Find where the given text appears and provide that cell's center as (x, y) coordinate. 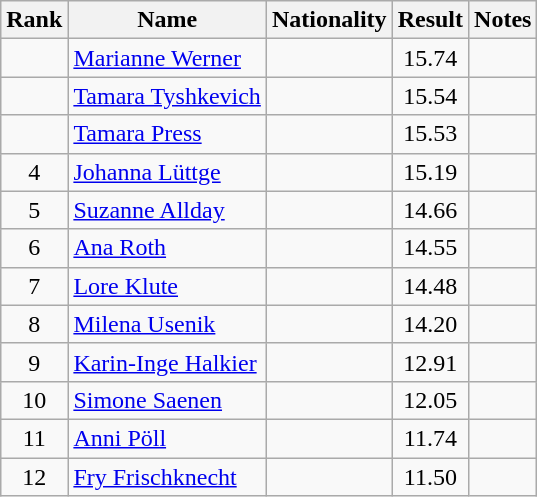
Johanna Lüttge (168, 172)
Simone Saenen (168, 400)
Ana Roth (168, 248)
Nationality (329, 20)
Milena Usenik (168, 324)
Name (168, 20)
Tamara Tyshkevich (168, 96)
Rank (34, 20)
Suzanne Allday (168, 210)
9 (34, 362)
14.66 (430, 210)
Notes (503, 20)
8 (34, 324)
12 (34, 477)
11.50 (430, 477)
15.54 (430, 96)
15.53 (430, 134)
11.74 (430, 438)
Marianne Werner (168, 58)
15.19 (430, 172)
4 (34, 172)
Lore Klute (168, 286)
Fry Frischknecht (168, 477)
12.05 (430, 400)
Tamara Press (168, 134)
6 (34, 248)
14.55 (430, 248)
Result (430, 20)
15.74 (430, 58)
14.48 (430, 286)
14.20 (430, 324)
Anni Pöll (168, 438)
11 (34, 438)
Karin-Inge Halkier (168, 362)
7 (34, 286)
12.91 (430, 362)
10 (34, 400)
5 (34, 210)
